Determine the [x, y] coordinate at the center of the cell enclosing the given text.  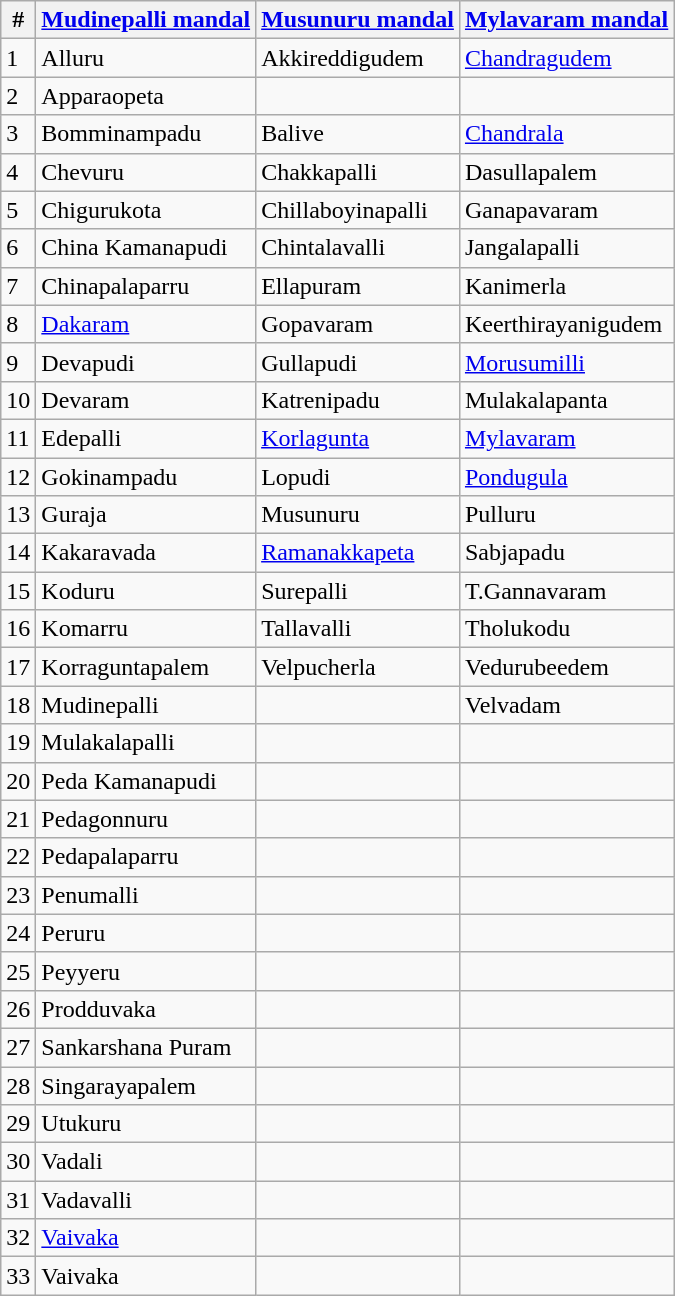
Tallavalli [358, 629]
Velpucherla [358, 667]
28 [18, 1085]
Akkireddigudem [358, 58]
Guraja [146, 515]
Sankarshana Puram [146, 1047]
Dasullapalem [566, 172]
Chandrala [566, 134]
Balive [358, 134]
Pondugula [566, 477]
Dakaram [146, 324]
Pedapalaparru [146, 857]
14 [18, 553]
8 [18, 324]
Vadali [146, 1162]
Ellapuram [358, 286]
Musunuru mandal [358, 20]
20 [18, 781]
Mudinepalli mandal [146, 20]
Ganapavaram [566, 210]
Chevuru [146, 172]
3 [18, 134]
32 [18, 1238]
Penumalli [146, 895]
31 [18, 1200]
12 [18, 477]
Ramanakkapeta [358, 553]
23 [18, 895]
2 [18, 96]
Lopudi [358, 477]
China Kamanapudi [146, 248]
Bomminampadu [146, 134]
Keerthirayanigudem [566, 324]
# [18, 20]
Chinapalaparru [146, 286]
30 [18, 1162]
Alluru [146, 58]
Apparaopeta [146, 96]
13 [18, 515]
Velvadam [566, 705]
Pedagonnuru [146, 819]
Mudinepalli [146, 705]
Devapudi [146, 362]
Gullapudi [358, 362]
21 [18, 819]
Utukuru [146, 1124]
17 [18, 667]
Gopavaram [358, 324]
16 [18, 629]
Komarru [146, 629]
Jangalapalli [566, 248]
Pulluru [566, 515]
Korlagunta [358, 438]
Peruru [146, 933]
33 [18, 1276]
Devaram [146, 400]
22 [18, 857]
18 [18, 705]
Chillaboyinapalli [358, 210]
6 [18, 248]
Korraguntapalem [146, 667]
Singarayapalem [146, 1085]
T.Gannavaram [566, 591]
Vedurubeedem [566, 667]
Morusumilli [566, 362]
4 [18, 172]
Chintalavalli [358, 248]
Prodduvaka [146, 1009]
Tholukodu [566, 629]
Katrenipadu [358, 400]
25 [18, 971]
Edepalli [146, 438]
Surepalli [358, 591]
26 [18, 1009]
5 [18, 210]
Gokinampadu [146, 477]
9 [18, 362]
Vadavalli [146, 1200]
Kanimerla [566, 286]
Mulakalapanta [566, 400]
19 [18, 743]
Peda Kamanapudi [146, 781]
27 [18, 1047]
Mylavaram mandal [566, 20]
11 [18, 438]
29 [18, 1124]
Chandragudem [566, 58]
1 [18, 58]
15 [18, 591]
Musunuru [358, 515]
Sabjapadu [566, 553]
24 [18, 933]
Koduru [146, 591]
Kakaravada [146, 553]
7 [18, 286]
Mylavaram [566, 438]
10 [18, 400]
Mulakalapalli [146, 743]
Chakkapalli [358, 172]
Chigurukota [146, 210]
Peyyeru [146, 971]
